Capture the cell that displays the provided text and extract its (x, y) central coordinate. 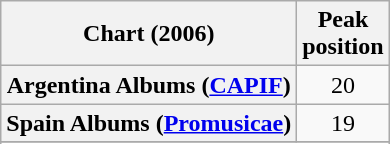
20 (343, 85)
Spain Albums (Promusicae) (149, 123)
19 (343, 123)
Chart (2006) (149, 34)
Peak position (343, 34)
Argentina Albums (CAPIF) (149, 85)
